Find where the given text appears and provide that cell's center as (x, y) coordinate. 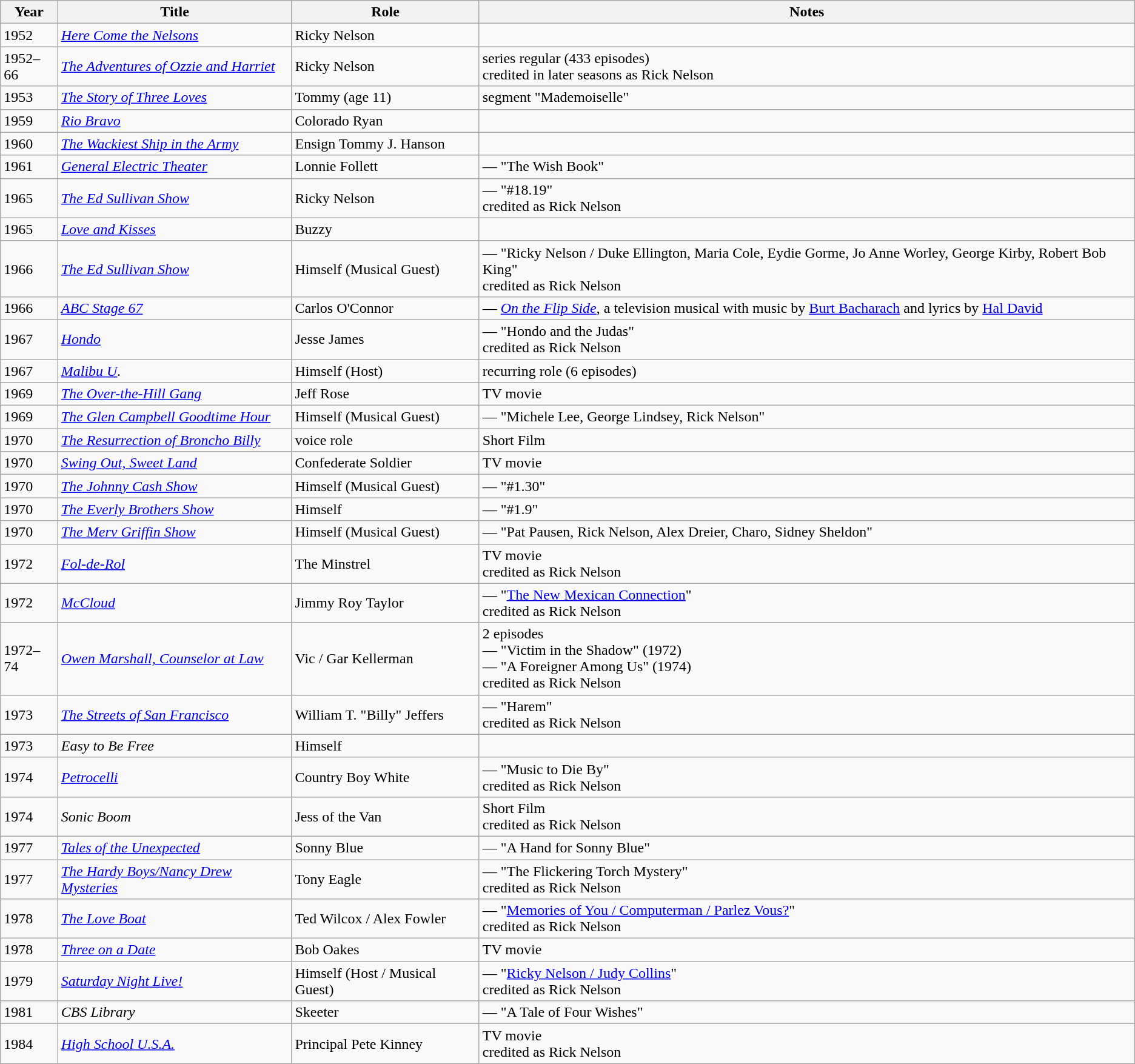
The Adventures of Ozzie and Harriet (175, 67)
series regular (433 episodes)credited in later seasons as Rick Nelson (806, 67)
General Electric Theater (175, 167)
The Johnny Cash Show (175, 486)
Owen Marshall, Counselor at Law (175, 658)
— "Harem"credited as Rick Nelson (806, 714)
The Streets of San Francisco (175, 714)
Carlos O'Connor (386, 308)
recurring role (6 episodes) (806, 370)
Sonic Boom (175, 816)
— "The Wish Book" (806, 167)
Jess of the Van (386, 816)
Vic / Gar Kellerman (386, 658)
Love and Kisses (175, 229)
The Love Boat (175, 919)
Buzzy (386, 229)
Petrocelli (175, 777)
Colorado Ryan (386, 121)
1981 (29, 1012)
Fol-de-Rol (175, 564)
— "A Hand for Sonny Blue" (806, 848)
1960 (29, 144)
Confederate Soldier (386, 463)
McCloud (175, 603)
Saturday Night Live! (175, 981)
William T. "Billy" Jeffers (386, 714)
segment "Mademoiselle" (806, 98)
— "#18.19"credited as Rick Nelson (806, 198)
1961 (29, 167)
— "The New Mexican Connection"credited as Rick Nelson (806, 603)
The Resurrection of Broncho Billy (175, 440)
Short Filmcredited as Rick Nelson (806, 816)
Tales of the Unexpected (175, 848)
— "#1.30" (806, 486)
— "Memories of You / Computerman / Parlez Vous?"credited as Rick Nelson (806, 919)
1984 (29, 1044)
1979 (29, 981)
Ted Wilcox / Alex Fowler (386, 919)
Here Come the Nelsons (175, 35)
Rio Bravo (175, 121)
2 episodes— "Victim in the Shadow" (1972)— "A Foreigner Among Us" (1974)credited as Rick Nelson (806, 658)
The Hardy Boys/Nancy Drew Mysteries (175, 879)
— "The Flickering Torch Mystery"credited as Rick Nelson (806, 879)
Bob Oakes (386, 950)
Himself (Host / Musical Guest) (386, 981)
Swing Out, Sweet Land (175, 463)
1953 (29, 98)
— "Pat Pausen, Rick Nelson, Alex Dreier, Charo, Sidney Sheldon" (806, 532)
Ensign Tommy J. Hanson (386, 144)
1972–74 (29, 658)
Jesse James (386, 340)
ABC Stage 67 (175, 308)
The Over-the-Hill Gang (175, 394)
Jeff Rose (386, 394)
Principal Pete Kinney (386, 1044)
— On the Flip Side, a television musical with music by Burt Bacharach and lyrics by Hal David (806, 308)
— "Hondo and the Judas"credited as Rick Nelson (806, 340)
1959 (29, 121)
High School U.S.A. (175, 1044)
— "A Tale of Four Wishes" (806, 1012)
The Merv Griffin Show (175, 532)
Tommy (age 11) (386, 98)
— "Ricky Nelson / Judy Collins"credited as Rick Nelson (806, 981)
The Story of Three Loves (175, 98)
The Minstrel (386, 564)
voice role (386, 440)
1952–66 (29, 67)
The Everly Brothers Show (175, 509)
Tony Eagle (386, 879)
Lonnie Follett (386, 167)
Short Film (806, 440)
Easy to Be Free (175, 746)
Role (386, 12)
Three on a Date (175, 950)
Jimmy Roy Taylor (386, 603)
Skeeter (386, 1012)
Himself (Host) (386, 370)
Title (175, 12)
CBS Library (175, 1012)
Hondo (175, 340)
Sonny Blue (386, 848)
Year (29, 12)
Malibu U. (175, 370)
The Glen Campbell Goodtime Hour (175, 417)
Country Boy White (386, 777)
— "#1.9" (806, 509)
Notes (806, 12)
1952 (29, 35)
— "Ricky Nelson / Duke Ellington, Maria Cole, Eydie Gorme, Jo Anne Worley, George Kirby, Robert Bob King"credited as Rick Nelson (806, 269)
— "Music to Die By"credited as Rick Nelson (806, 777)
The Wackiest Ship in the Army (175, 144)
— "Michele Lee, George Lindsey, Rick Nelson" (806, 417)
